For the text-containing cell, return its midpoint in (X, Y) coordinate format. 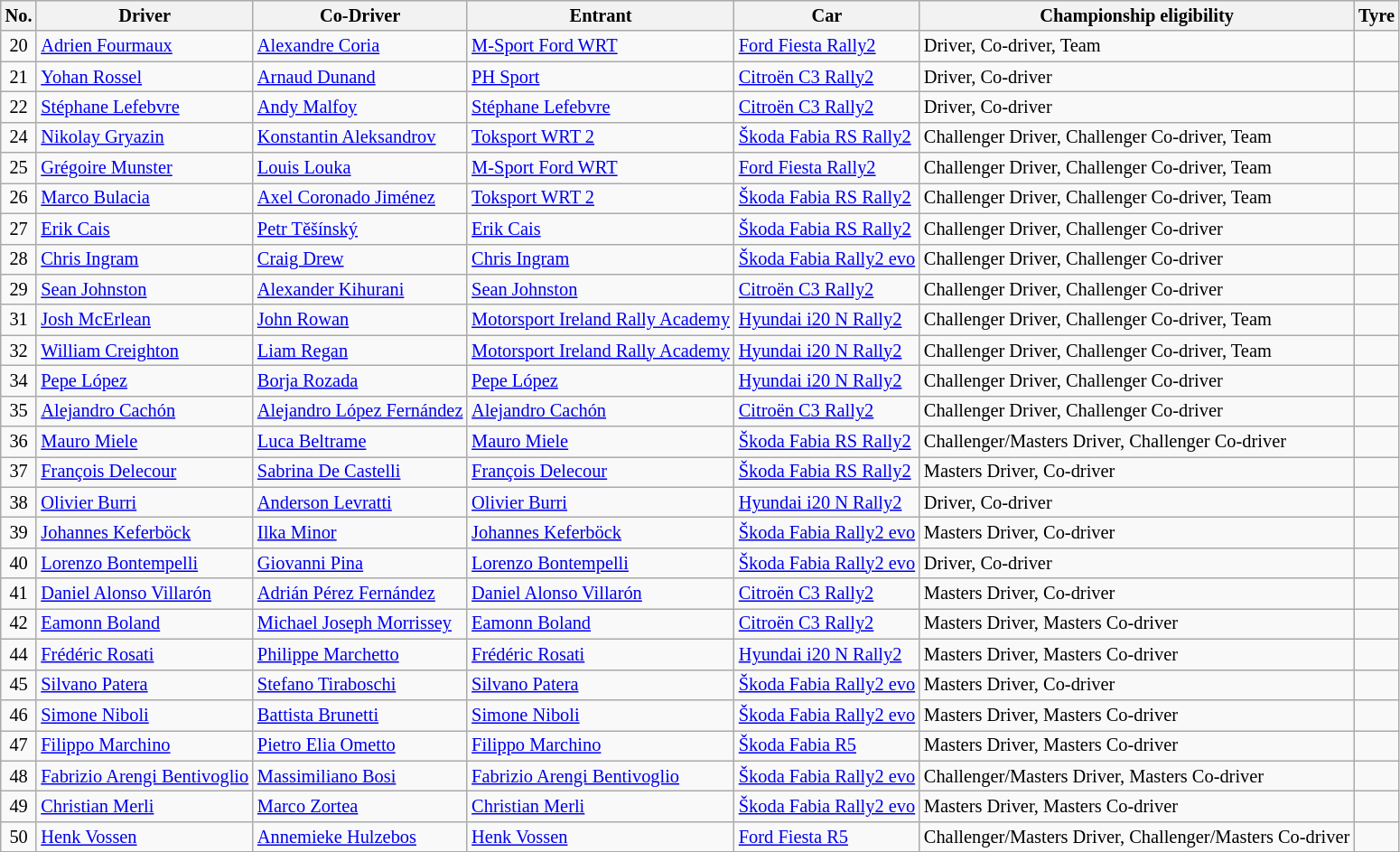
37 (19, 472)
Tyre (1377, 15)
29 (19, 289)
Challenger/Masters Driver, Challenger Co-driver (1136, 442)
Pietro Elia Ometto (359, 745)
Challenger/Masters Driver, Challenger/Masters Co-driver (1136, 837)
38 (19, 502)
Petr Těšínský (359, 229)
Alexander Kihurani (359, 289)
Luca Beltrame (359, 442)
50 (19, 837)
26 (19, 198)
40 (19, 563)
Axel Coronado Jiménez (359, 198)
Anderson Levratti (359, 502)
John Rowan (359, 320)
Ilka Minor (359, 532)
Adrien Fourmaux (145, 46)
Borja Rozada (359, 380)
Co-Driver (359, 15)
Craig Drew (359, 259)
20 (19, 46)
Massimiliano Bosi (359, 776)
47 (19, 745)
Marco Bulacia (145, 198)
41 (19, 594)
Championship eligibility (1136, 15)
42 (19, 623)
Challenger/Masters Driver, Masters Co-driver (1136, 776)
Nikolay Gryazin (145, 137)
48 (19, 776)
Konstantin Aleksandrov (359, 137)
William Creighton (145, 351)
Marco Zortea (359, 806)
34 (19, 380)
No. (19, 15)
Ford Fiesta R5 (827, 837)
49 (19, 806)
Josh McErlean (145, 320)
46 (19, 715)
Annemieke Hulzebos (359, 837)
Michael Joseph Morrissey (359, 623)
Driver, Co-driver, Team (1136, 46)
25 (19, 168)
Andy Malfoy (359, 107)
Driver (145, 15)
Philippe Marchetto (359, 654)
Battista Brunetti (359, 715)
Entrant (601, 15)
Adrián Pérez Fernández (359, 594)
Yohan Rossel (145, 77)
Liam Regan (359, 351)
Sabrina De Castelli (359, 472)
Giovanni Pina (359, 563)
21 (19, 77)
Škoda Fabia R5 (827, 745)
45 (19, 685)
36 (19, 442)
24 (19, 137)
Louis Louka (359, 168)
Grégoire Munster (145, 168)
31 (19, 320)
44 (19, 654)
Stefano Tiraboschi (359, 685)
PH Sport (601, 77)
Arnaud Dunand (359, 77)
Alejandro López Fernández (359, 411)
39 (19, 532)
35 (19, 411)
28 (19, 259)
Alexandre Coria (359, 46)
22 (19, 107)
Car (827, 15)
32 (19, 351)
27 (19, 229)
